Extract the (X, Y) coordinate from the center of the cell holding the provided text.  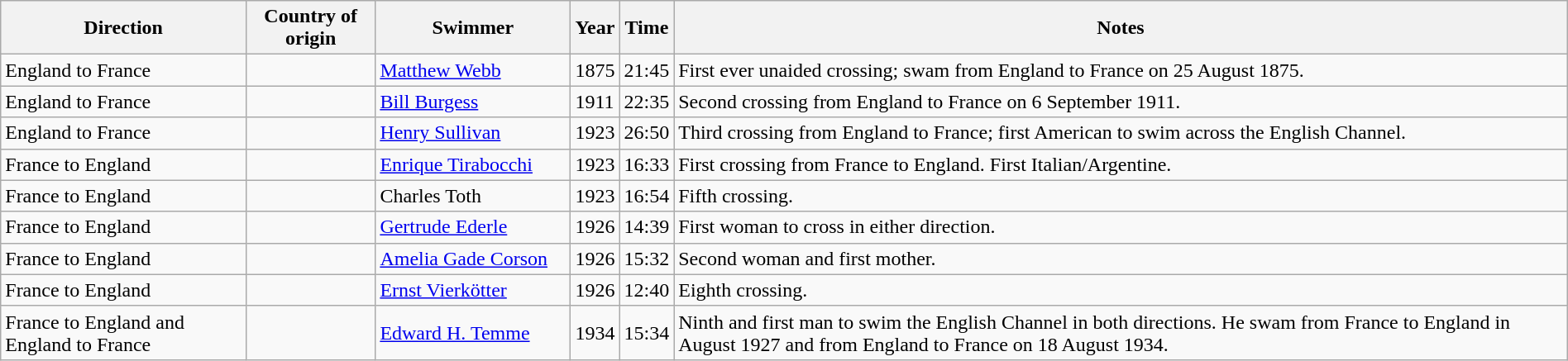
16:54 (647, 196)
15:34 (647, 332)
Henry Sullivan (473, 133)
1911 (595, 102)
Notes (1121, 28)
Second crossing from England to France on 6 September 1911. (1121, 102)
Second woman and first mother. (1121, 259)
Edward H. Temme (473, 332)
Amelia Gade Corson (473, 259)
First crossing from France to England. First Italian/Argentine. (1121, 164)
Charles Toth (473, 196)
Third crossing from England to France; first American to swim across the English Channel. (1121, 133)
Fifth crossing. (1121, 196)
16:33 (647, 164)
Enrique Tirabocchi (473, 164)
Ernst Vierkötter (473, 290)
Matthew Webb (473, 70)
1934 (595, 332)
21:45 (647, 70)
12:40 (647, 290)
Swimmer (473, 28)
Eighth crossing. (1121, 290)
Bill Burgess (473, 102)
Time (647, 28)
Year (595, 28)
Direction (124, 28)
Gertrude Ederle (473, 227)
France to England and England to France (124, 332)
14:39 (647, 227)
1875 (595, 70)
22:35 (647, 102)
First ever unaided crossing; swam from England to France on 25 August 1875. (1121, 70)
Country of origin (311, 28)
26:50 (647, 133)
15:32 (647, 259)
First woman to cross in either direction. (1121, 227)
